Return (x, y) of the center of cell containing provided text 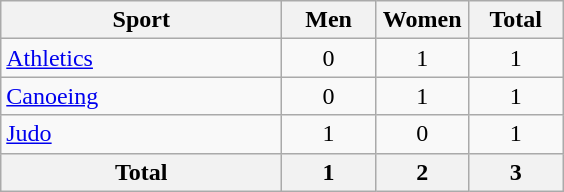
Judo (142, 134)
3 (516, 172)
2 (422, 172)
Sport (142, 20)
Canoeing (142, 96)
Women (422, 20)
Athletics (142, 58)
Men (329, 20)
